For the text-containing cell, return its midpoint in [x, y] coordinate format. 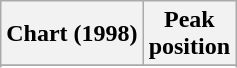
Peakposition [189, 34]
Chart (1998) [72, 34]
